Return the [x, y] coordinate for the center point of the cell that contains the specified text.  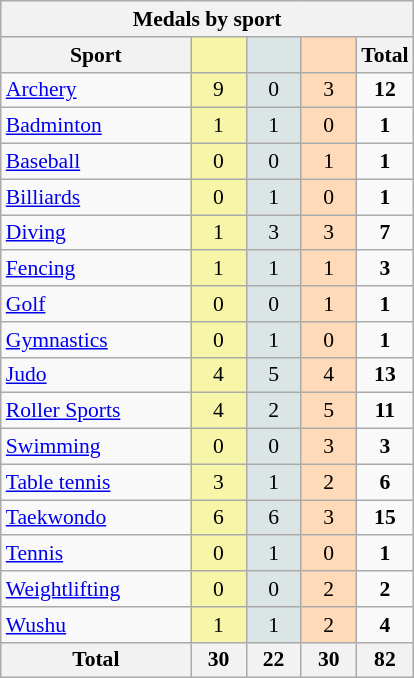
Baseball [96, 162]
Diving [96, 233]
15 [384, 518]
Gymnastics [96, 340]
22 [274, 660]
Archery [96, 90]
82 [384, 660]
Judo [96, 375]
Tennis [96, 554]
Fencing [96, 269]
Sport [96, 55]
Badminton [96, 126]
Golf [96, 304]
Roller Sports [96, 411]
Medals by sport [208, 19]
7 [384, 233]
Billiards [96, 197]
11 [384, 411]
13 [384, 375]
Table tennis [96, 482]
Wushu [96, 625]
12 [384, 90]
9 [218, 90]
Weightlifting [96, 589]
Swimming [96, 447]
Taekwondo [96, 518]
